Scan for the cell matching the given text and deliver its [x, y] coordinate at center. 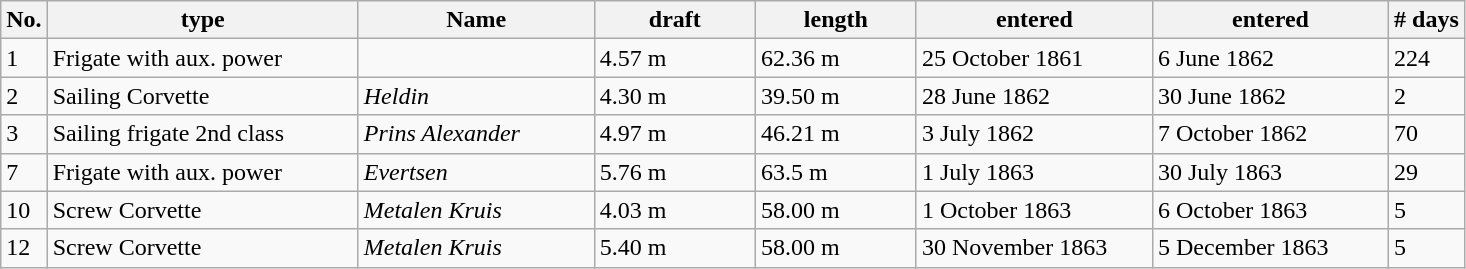
3 July 1862 [1034, 134]
1 July 1863 [1034, 172]
7 [24, 172]
30 July 1863 [1270, 172]
Name [476, 20]
30 June 1862 [1270, 96]
# days [1427, 20]
No. [24, 20]
4.03 m [674, 210]
Prins Alexander [476, 134]
12 [24, 248]
6 June 1862 [1270, 58]
draft [674, 20]
Heldin [476, 96]
62.36 m [836, 58]
39.50 m [836, 96]
70 [1427, 134]
5.76 m [674, 172]
25 October 1861 [1034, 58]
30 November 1863 [1034, 248]
46.21 m [836, 134]
7 October 1862 [1270, 134]
4.57 m [674, 58]
63.5 m [836, 172]
4.97 m [674, 134]
5.40 m [674, 248]
224 [1427, 58]
6 October 1863 [1270, 210]
4.30 m [674, 96]
type [202, 20]
Sailing Corvette [202, 96]
Evertsen [476, 172]
Sailing frigate 2nd class [202, 134]
3 [24, 134]
1 October 1863 [1034, 210]
10 [24, 210]
length [836, 20]
1 [24, 58]
28 June 1862 [1034, 96]
29 [1427, 172]
5 December 1863 [1270, 248]
